Detect which cell encompasses the target text, then output its (X, Y) center coordinate. 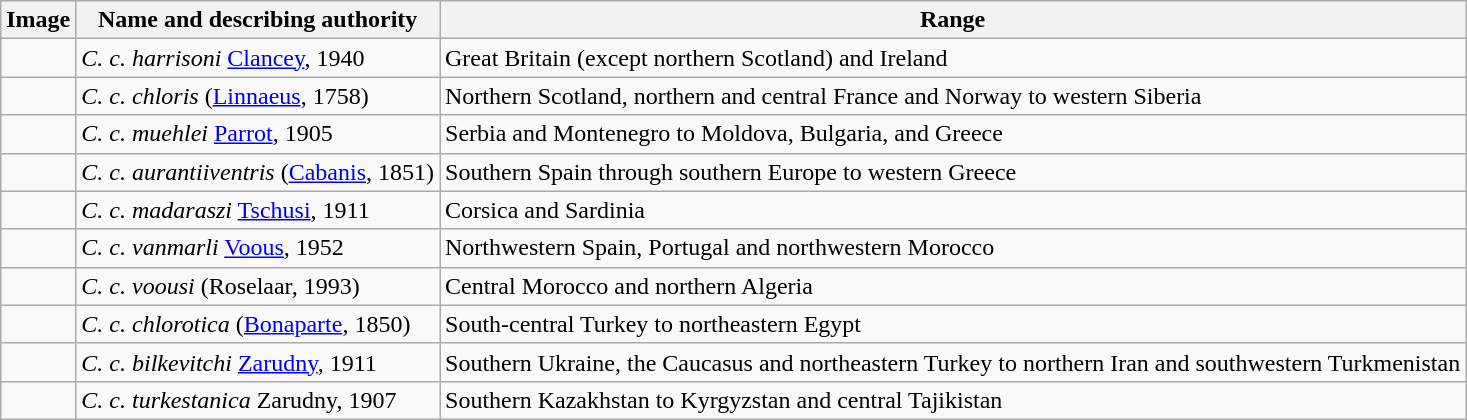
C. c. voousi (Roselaar, 1993) (258, 286)
C. c. turkestanica Zarudny, 1907 (258, 400)
C. c. bilkevitchi Zarudny, 1911 (258, 362)
Great Britain (except northern Scotland) and Ireland (953, 58)
C. c. chloris (Linnaeus, 1758) (258, 96)
Serbia and Montenegro to Moldova, Bulgaria, and Greece (953, 134)
Central Morocco and northern Algeria (953, 286)
South-central Turkey to northeastern Egypt (953, 324)
Image (38, 20)
C. c. vanmarli Voous, 1952 (258, 248)
Northwestern Spain, Portugal and northwestern Morocco (953, 248)
C. c. harrisoni Clancey, 1940 (258, 58)
C. c. aurantiiventris (Cabanis, 1851) (258, 172)
Southern Ukraine, the Caucasus and northeastern Turkey to northern Iran and southwestern Turkmenistan (953, 362)
Southern Spain through southern Europe to western Greece (953, 172)
Southern Kazakhstan to Kyrgyzstan and central Tajikistan (953, 400)
Range (953, 20)
C. c. chlorotica (Bonaparte, 1850) (258, 324)
Name and describing authority (258, 20)
C. c. muehlei Parrot, 1905 (258, 134)
Corsica and Sardinia (953, 210)
C. c. madaraszi Tschusi, 1911 (258, 210)
Northern Scotland, northern and central France and Norway to western Siberia (953, 96)
